Provide the [x, y] coordinate of the cell's center where the given text is located.  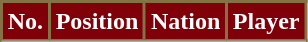
Nation [186, 22]
No. [26, 22]
Position [96, 22]
Player [266, 22]
